Provide the [x, y] coordinate of the cell's center where the given text is located.  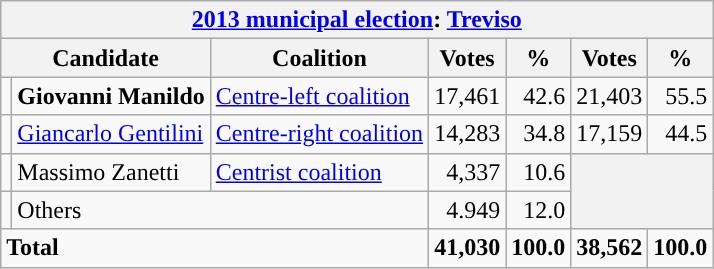
Centrist coalition [319, 172]
4.949 [468, 210]
10.6 [538, 172]
12.0 [538, 210]
42.6 [538, 96]
Candidate [106, 58]
38,562 [610, 248]
2013 municipal election: Treviso [357, 20]
Coalition [319, 58]
Giovanni Manildo [111, 96]
Giancarlo Gentilini [111, 134]
44.5 [680, 134]
Others [220, 210]
55.5 [680, 96]
Centre-left coalition [319, 96]
Centre-right coalition [319, 134]
4,337 [468, 172]
34.8 [538, 134]
14,283 [468, 134]
17,461 [468, 96]
41,030 [468, 248]
Total [215, 248]
21,403 [610, 96]
17,159 [610, 134]
Massimo Zanetti [111, 172]
